Return the (X, Y) coordinate for the center point of the cell that contains the specified text.  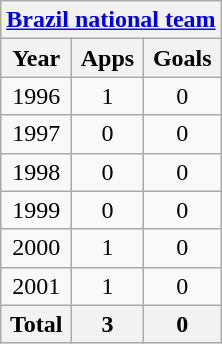
1999 (36, 210)
2001 (36, 286)
3 (108, 324)
1996 (36, 96)
Year (36, 58)
Brazil national team (111, 20)
Total (36, 324)
1998 (36, 172)
Apps (108, 58)
Goals (182, 58)
1997 (36, 134)
2000 (36, 248)
